Pinpoint the cell where the given text exists, returning its [X, Y] midpoint coordinate. 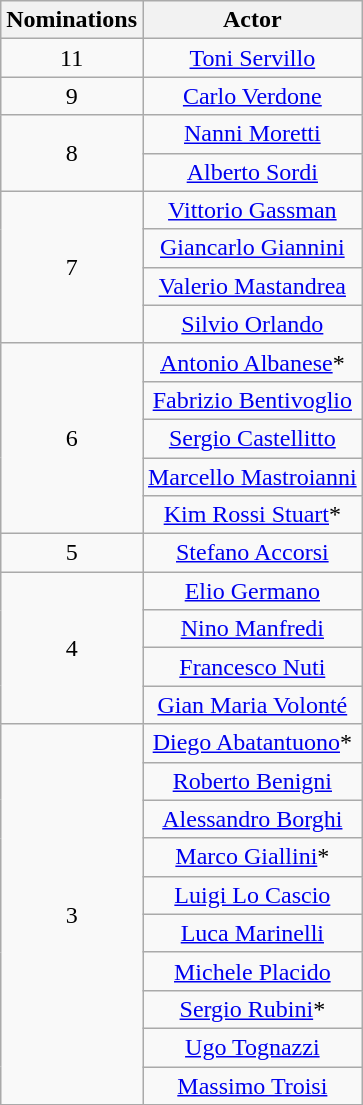
Nanni Moretti [252, 134]
Elio Germano [252, 591]
Kim Rossi Stuart* [252, 515]
Luca Marinelli [252, 933]
Giancarlo Giannini [252, 248]
Francesco Nuti [252, 667]
5 [72, 553]
Vittorio Gassman [252, 210]
Actor [252, 20]
Nominations [72, 20]
Toni Servillo [252, 58]
Gian Maria Volonté [252, 705]
Michele Placido [252, 971]
9 [72, 96]
Marco Giallini* [252, 857]
4 [72, 648]
Carlo Verdone [252, 96]
Alessandro Borghi [252, 819]
Luigi Lo Cascio [252, 895]
Massimo Troisi [252, 1085]
Alberto Sordi [252, 172]
Marcello Mastroianni [252, 477]
Sergio Rubini* [252, 1009]
7 [72, 267]
6 [72, 438]
Fabrizio Bentivoglio [252, 400]
Stefano Accorsi [252, 553]
Valerio Mastandrea [252, 286]
Silvio Orlando [252, 324]
Ugo Tognazzi [252, 1047]
Antonio Albanese* [252, 362]
Sergio Castellitto [252, 438]
8 [72, 153]
Diego Abatantuono* [252, 743]
Roberto Benigni [252, 781]
3 [72, 914]
11 [72, 58]
Nino Manfredi [252, 629]
